Identify which cell holds the provided text, then report its (x, y) central coordinate. 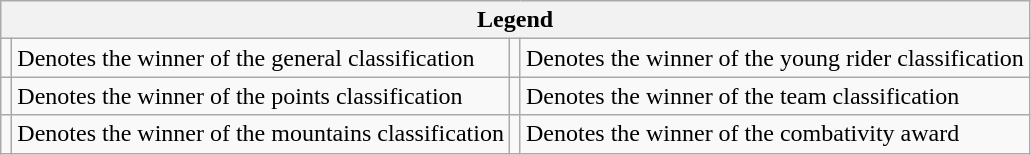
Denotes the winner of the general classification (261, 58)
Denotes the winner of the points classification (261, 96)
Denotes the winner of the young rider classification (774, 58)
Denotes the winner of the combativity award (774, 134)
Denotes the winner of the mountains classification (261, 134)
Denotes the winner of the team classification (774, 96)
Legend (516, 20)
